Find where the given text appears and provide that cell's center as [x, y] coordinate. 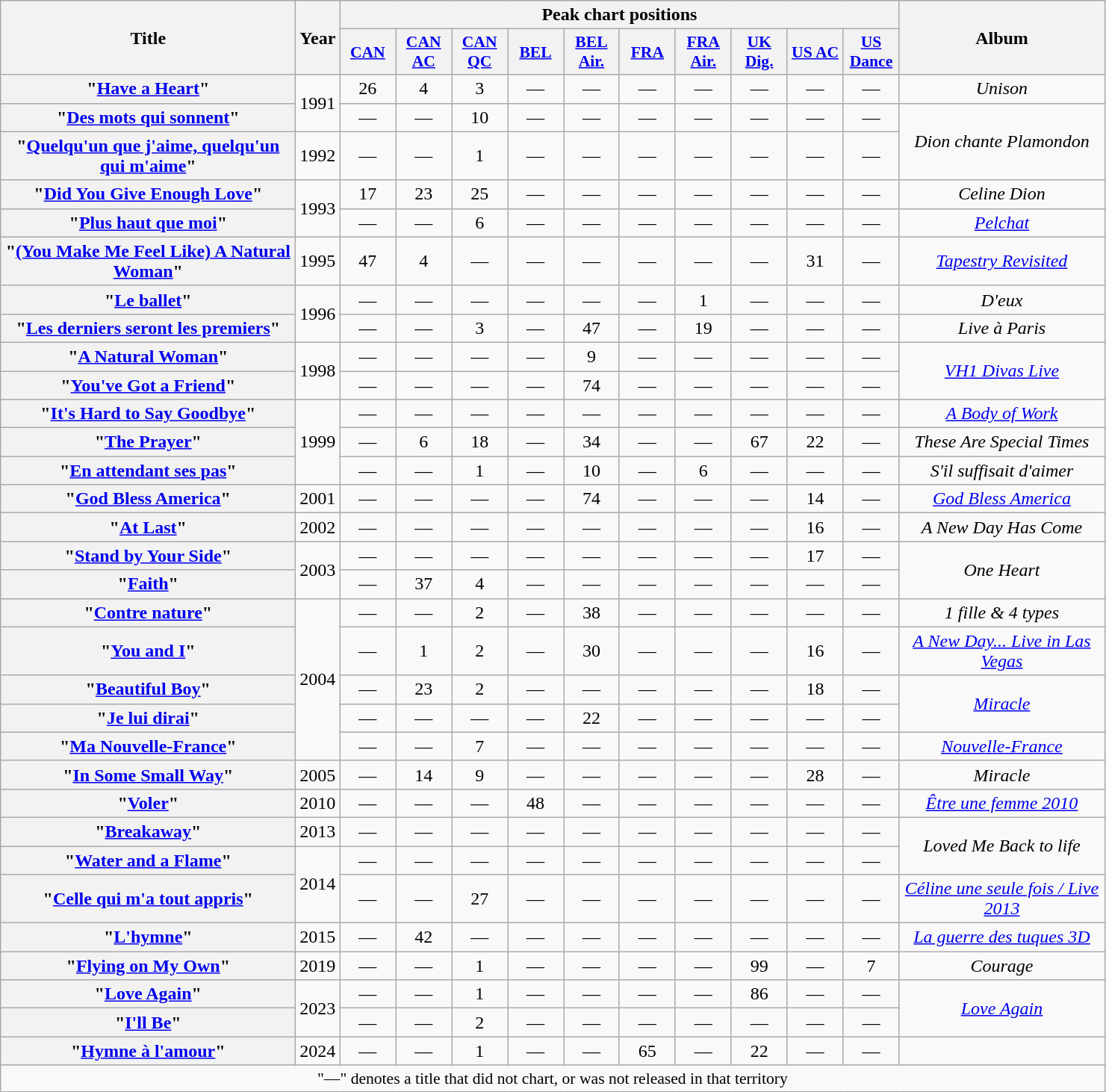
Tapestry Revisited [1002, 261]
"Le ballet" [148, 300]
S'il suffisait d'aimer [1002, 471]
BELAir. [591, 52]
65 [647, 1051]
"Beautiful Boy" [148, 689]
2003 [318, 570]
1993 [318, 208]
26 [367, 89]
"Contre nature" [148, 612]
38 [591, 612]
Year [318, 37]
"Hymne à l'amour" [148, 1051]
Céline une seule fois / Live 2013 [1002, 899]
FRAAir. [703, 52]
19 [703, 328]
Title [148, 37]
2004 [318, 680]
Unison [1002, 89]
2001 [318, 499]
These Are Special Times [1002, 442]
God Bless America [1002, 499]
Être une femme 2010 [1002, 803]
67 [759, 442]
"You and I" [148, 651]
VH1 Divas Live [1002, 370]
2014 [318, 884]
D'eux [1002, 300]
"You've Got a Friend" [148, 385]
"At Last" [148, 527]
2013 [318, 831]
A New Day... Live in Las Vegas [1002, 651]
"Celle qui m'a tout appris" [148, 899]
"Je lui dirai" [148, 718]
"Ma Nouvelle-France" [148, 746]
"In Some Small Way" [148, 775]
2019 [318, 966]
"Have a Heart" [148, 89]
2023 [318, 1008]
1995 [318, 261]
"Breakaway" [148, 831]
28 [815, 775]
"—" denotes a title that did not chart, or was not released in that territory [553, 1079]
"Voler" [148, 803]
UKDig. [759, 52]
86 [759, 994]
27 [479, 899]
"A Natural Woman" [148, 356]
FRA [647, 52]
A New Day Has Come [1002, 527]
2010 [318, 803]
30 [591, 651]
"It's Hard to Say Goodbye" [148, 414]
Nouvelle-France [1002, 746]
Courage [1002, 966]
2002 [318, 527]
"En attendant ses pas" [148, 471]
"I'll Be" [148, 1023]
"The Prayer" [148, 442]
99 [759, 966]
Album [1002, 37]
1996 [318, 314]
2015 [318, 937]
"L'hymne" [148, 937]
"Water and a Flame" [148, 860]
1998 [318, 370]
La guerre des tuques 3D [1002, 937]
"(You Make Me Feel Like) A Natural Woman" [148, 261]
CAN [367, 52]
US Dance [871, 52]
48 [536, 803]
Pelchat [1002, 223]
Dion chante Plamondon [1002, 142]
"Flying on My Own" [148, 966]
"Stand by Your Side" [148, 556]
BEL [536, 52]
2005 [318, 775]
"Les derniers seront les premiers" [148, 328]
"Quelqu'un que j'aime, quelqu'un qui m'aime" [148, 155]
CANQC [479, 52]
2024 [318, 1051]
1999 [318, 442]
1 fille & 4 types [1002, 612]
1992 [318, 155]
"Did You Give Enough Love" [148, 194]
Live à Paris [1002, 328]
31 [815, 261]
34 [591, 442]
"Plus haut que moi" [148, 223]
One Heart [1002, 570]
Peak chart positions [620, 15]
Loved Me Back to life [1002, 846]
"Faith" [148, 584]
"God Bless America" [148, 499]
US AC [815, 52]
CAN AC [424, 52]
"Love Again" [148, 994]
42 [424, 937]
Love Again [1002, 1008]
37 [424, 584]
1991 [318, 103]
Celine Dion [1002, 194]
25 [479, 194]
A Body of Work [1002, 414]
"Des mots qui sonnent" [148, 117]
